Return the [X, Y] coordinate for the center point of the cell that contains the specified text.  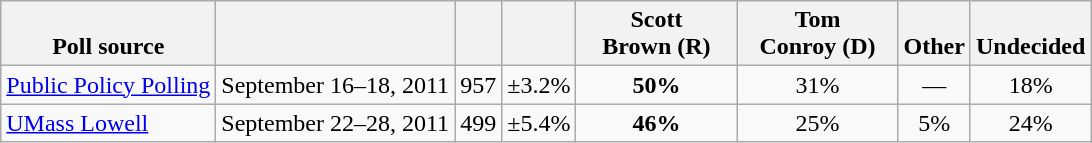
Undecided [1030, 34]
957 [478, 85]
±3.2% [539, 85]
24% [1030, 123]
31% [818, 85]
46% [656, 123]
— [934, 85]
Other [934, 34]
September 16–18, 2011 [336, 85]
5% [934, 123]
September 22–28, 2011 [336, 123]
18% [1030, 85]
±5.4% [539, 123]
Poll source [108, 34]
TomConroy (D) [818, 34]
Public Policy Polling [108, 85]
499 [478, 123]
50% [656, 85]
UMass Lowell [108, 123]
25% [818, 123]
ScottBrown (R) [656, 34]
